Search for the cell housing the specified text and yield its [x, y] center coordinate. 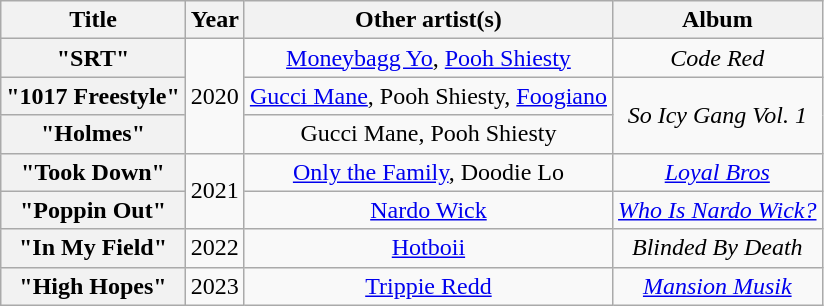
Only the Family, Doodie Lo [428, 172]
Title [94, 20]
"SRT" [94, 58]
So Icy Gang Vol. 1 [718, 115]
Who Is Nardo Wick? [718, 210]
Gucci Mane, Pooh Shiesty [428, 134]
Code Red [718, 58]
Album [718, 20]
"High Hopes" [94, 286]
Hotboii [428, 248]
"In My Field" [94, 248]
Other artist(s) [428, 20]
Gucci Mane, Pooh Shiesty, Foogiano [428, 96]
2020 [214, 96]
Blinded By Death [718, 248]
2022 [214, 248]
"Took Down" [94, 172]
2023 [214, 286]
Moneybagg Yo, Pooh Shiesty [428, 58]
Trippie Redd [428, 286]
Year [214, 20]
"1017 Freestyle" [94, 96]
Nardo Wick [428, 210]
"Holmes" [94, 134]
Loyal Bros [718, 172]
Mansion Musik [718, 286]
2021 [214, 191]
"Poppin Out" [94, 210]
